Find where the given text appears and provide that cell's center as (x, y) coordinate. 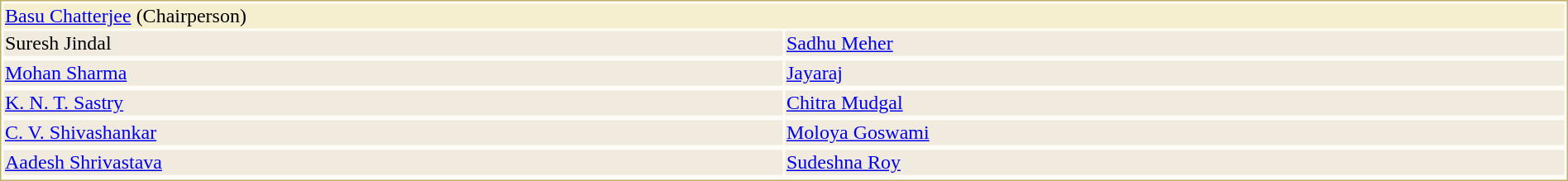
Sudeshna Roy (1175, 163)
Aadesh Shrivastava (393, 163)
Chitra Mudgal (1175, 103)
Sadhu Meher (1175, 44)
Suresh Jindal (393, 44)
Basu Chatterjee (Chairperson) (784, 16)
K. N. T. Sastry (393, 103)
Jayaraj (1175, 74)
C. V. Shivashankar (393, 133)
Moloya Goswami (1175, 133)
Mohan Sharma (393, 74)
